Determine the [x, y] coordinate at the center of the cell enclosing the given text.  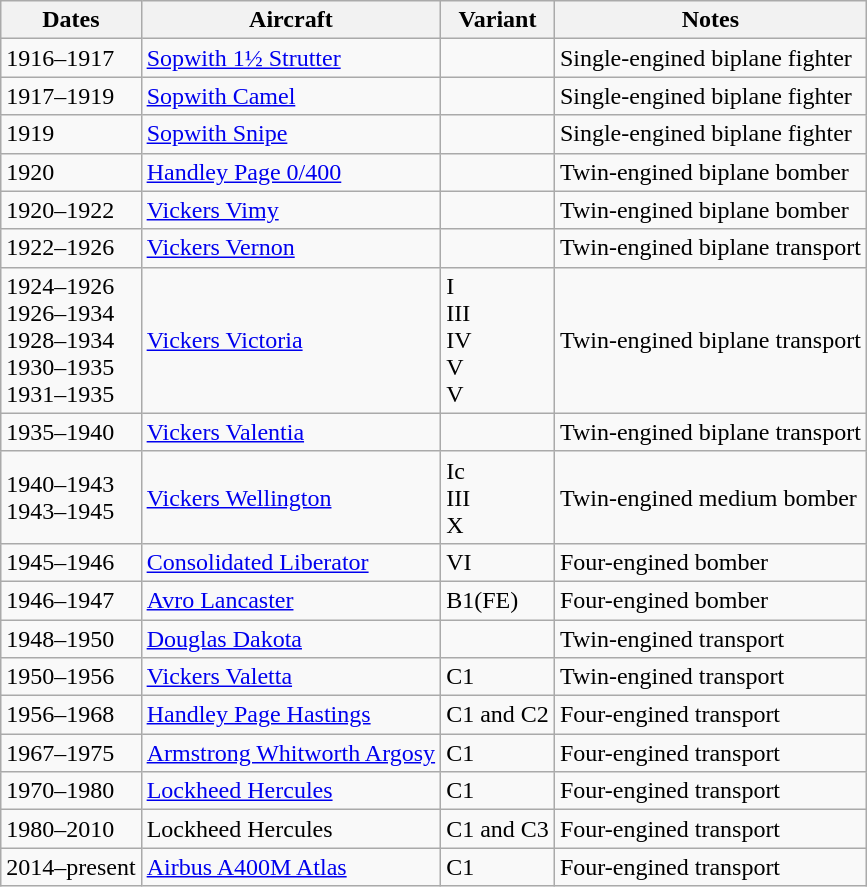
IcIIIX [498, 497]
1920 [71, 172]
Vickers Vimy [291, 210]
1919 [71, 134]
1980–2010 [71, 829]
1948–1950 [71, 639]
Aircraft [291, 20]
1917–1919 [71, 96]
1920–1922 [71, 210]
Consolidated Liberator [291, 562]
Twin-engined medium bomber [710, 497]
Sopwith Snipe [291, 134]
IIIIIVVV [498, 340]
Sopwith Camel [291, 96]
1946–1947 [71, 600]
Vickers Victoria [291, 340]
2014–present [71, 867]
1922–1926 [71, 248]
Vickers Vernon [291, 248]
Vickers Wellington [291, 497]
Vickers Valentia [291, 432]
1924–19261926–19341928–19341930–19351931–1935 [71, 340]
C1 and C2 [498, 715]
Dates [71, 20]
VI [498, 562]
B1(FE) [498, 600]
Vickers Valetta [291, 677]
1950–1956 [71, 677]
Handley Page Hastings [291, 715]
C1 and C3 [498, 829]
1956–1968 [71, 715]
Sopwith 1½ Strutter [291, 58]
1945–1946 [71, 562]
Avro Lancaster [291, 600]
1935–1940 [71, 432]
Airbus A400M Atlas [291, 867]
Douglas Dakota [291, 639]
1940–19431943–1945 [71, 497]
Notes [710, 20]
Variant [498, 20]
1970–1980 [71, 791]
1967–1975 [71, 753]
1916–1917 [71, 58]
Handley Page 0/400 [291, 172]
Armstrong Whitworth Argosy [291, 753]
